Capture the cell that displays the provided text and extract its (x, y) central coordinate. 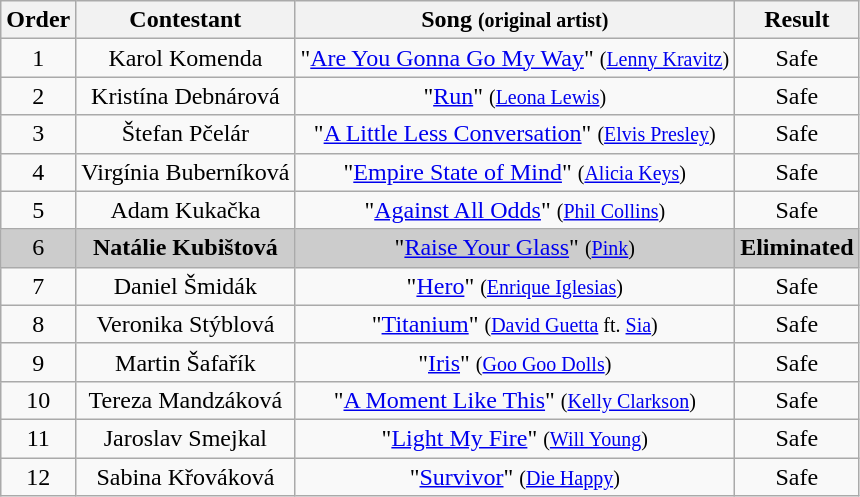
"Empire State of Mind" (Alicia Keys) (515, 172)
2 (38, 96)
Tereza Mandzáková (186, 400)
12 (38, 477)
Sabina Křováková (186, 477)
"Iris" (Goo Goo Dolls) (515, 362)
10 (38, 400)
"Raise Your Glass" (Pink) (515, 248)
3 (38, 134)
Martin Šafařík (186, 362)
Adam Kukačka (186, 210)
"Survivor" (Die Happy) (515, 477)
Natálie Kubištová (186, 248)
"A Moment Like This" (Kelly Clarkson) (515, 400)
"Light My Fire" (Will Young) (515, 438)
Virgínia Buberníková (186, 172)
Order (38, 20)
Song (original artist) (515, 20)
1 (38, 58)
Kristína Debnárová (186, 96)
"A Little Less Conversation" (Elvis Presley) (515, 134)
Eliminated (797, 248)
Result (797, 20)
"Titanium" (David Guetta ft. Sia) (515, 324)
5 (38, 210)
"Run" (Leona Lewis) (515, 96)
Jaroslav Smejkal (186, 438)
Veronika Stýblová (186, 324)
4 (38, 172)
"Against All Odds" (Phil Collins) (515, 210)
Karol Komenda (186, 58)
8 (38, 324)
9 (38, 362)
Contestant (186, 20)
6 (38, 248)
"Hero" (Enrique Iglesias) (515, 286)
Daniel Šmidák (186, 286)
7 (38, 286)
Štefan Pčelár (186, 134)
11 (38, 438)
"Are You Gonna Go My Way" (Lenny Kravitz) (515, 58)
